Detect which cell encompasses the target text, then output its [X, Y] center coordinate. 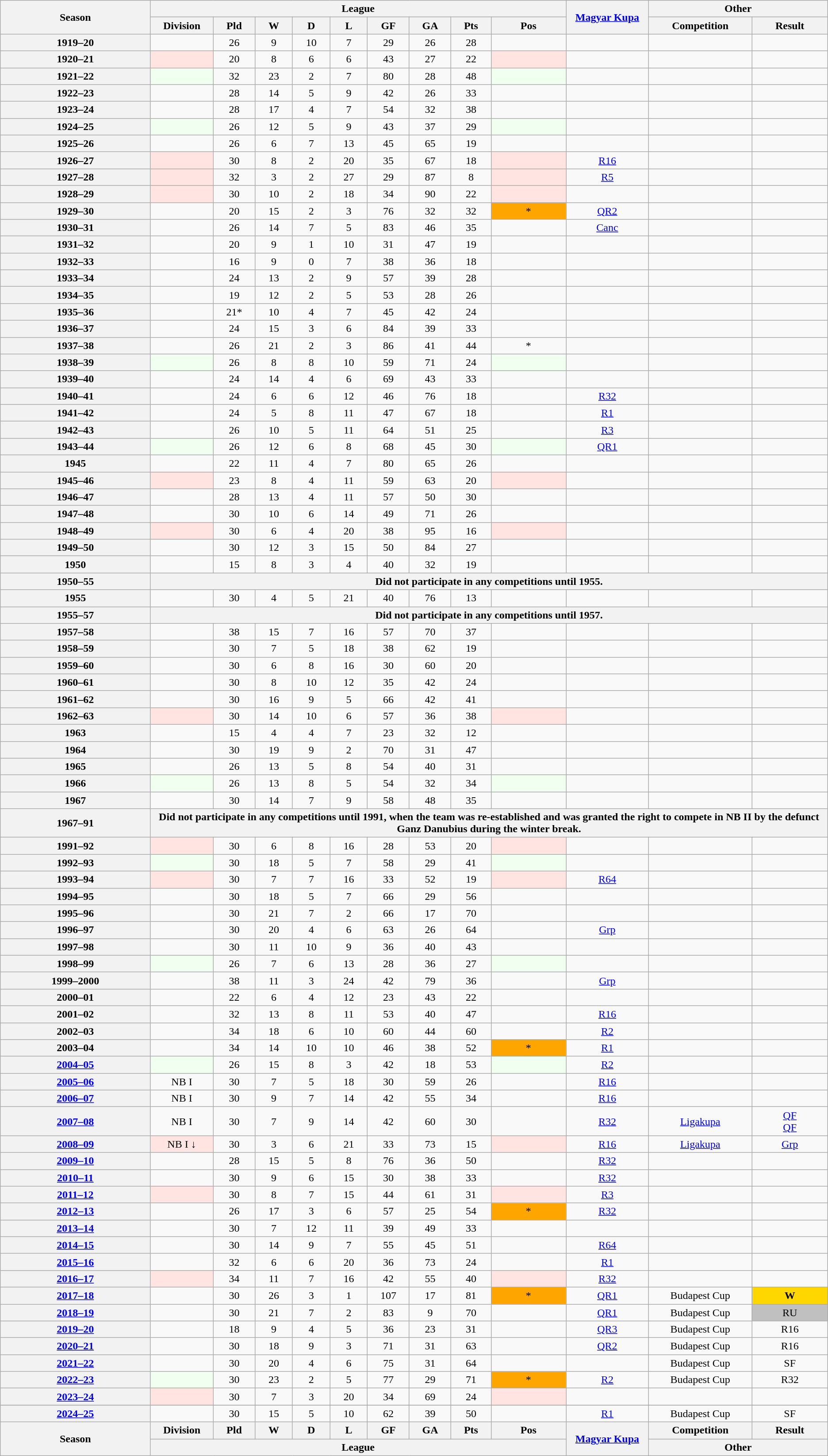
90 [430, 194]
1919–20 [75, 42]
1962–63 [75, 716]
1926–27 [75, 160]
1923–24 [75, 110]
1948–49 [75, 531]
1991–92 [75, 846]
2021–22 [75, 1363]
86 [388, 346]
2003–04 [75, 1048]
1927–28 [75, 177]
Canc [608, 228]
21* [234, 312]
1925–26 [75, 143]
2000–01 [75, 997]
1921–22 [75, 76]
1957–58 [75, 632]
1931–32 [75, 245]
1995–96 [75, 913]
2019–20 [75, 1329]
2006–07 [75, 1099]
81 [471, 1295]
2014–15 [75, 1245]
0 [311, 261]
1994–95 [75, 896]
1943–44 [75, 446]
2024–25 [75, 1414]
1929–30 [75, 211]
2015–16 [75, 1262]
2018–19 [75, 1313]
1945 [75, 463]
68 [388, 446]
56 [471, 896]
1961–62 [75, 699]
1998–99 [75, 964]
2023–24 [75, 1397]
95 [430, 531]
2002–03 [75, 1031]
1947–48 [75, 514]
2001–02 [75, 1014]
1993–94 [75, 880]
1932–33 [75, 261]
QR3 [608, 1329]
1940–41 [75, 396]
87 [430, 177]
1966 [75, 784]
1922–23 [75, 93]
1992–93 [75, 863]
1967 [75, 800]
2010–11 [75, 1178]
2007–08 [75, 1121]
1967–91 [75, 823]
1930–31 [75, 228]
Did not participate in any competitions until 1957. [489, 615]
RU [790, 1313]
2017–18 [75, 1295]
77 [388, 1380]
61 [430, 1195]
1997–98 [75, 947]
1965 [75, 767]
1946–47 [75, 497]
2008–09 [75, 1144]
1933–34 [75, 278]
2011–12 [75, 1195]
1955 [75, 598]
R5 [608, 177]
1950–55 [75, 581]
1924–25 [75, 127]
2020–21 [75, 1346]
2016–17 [75, 1279]
1934–35 [75, 295]
QFQF [790, 1121]
Did not participate in any competitions until 1955. [489, 581]
1942–43 [75, 430]
1949–50 [75, 548]
1960–61 [75, 682]
1941–42 [75, 413]
1928–29 [75, 194]
2013–14 [75, 1228]
2022–23 [75, 1380]
1964 [75, 750]
1999–2000 [75, 980]
1937–38 [75, 346]
1939–40 [75, 379]
NB I ↓ [182, 1144]
2009–10 [75, 1161]
1955–57 [75, 615]
1935–36 [75, 312]
1958–59 [75, 649]
79 [430, 980]
1920–21 [75, 59]
1936–37 [75, 329]
2005–06 [75, 1082]
75 [388, 1363]
2004–05 [75, 1065]
1950 [75, 565]
1959–60 [75, 665]
1996–97 [75, 930]
1945–46 [75, 480]
2012–13 [75, 1211]
1938–39 [75, 362]
107 [388, 1295]
1963 [75, 733]
